Search for the cell housing the specified text and yield its (X, Y) center coordinate. 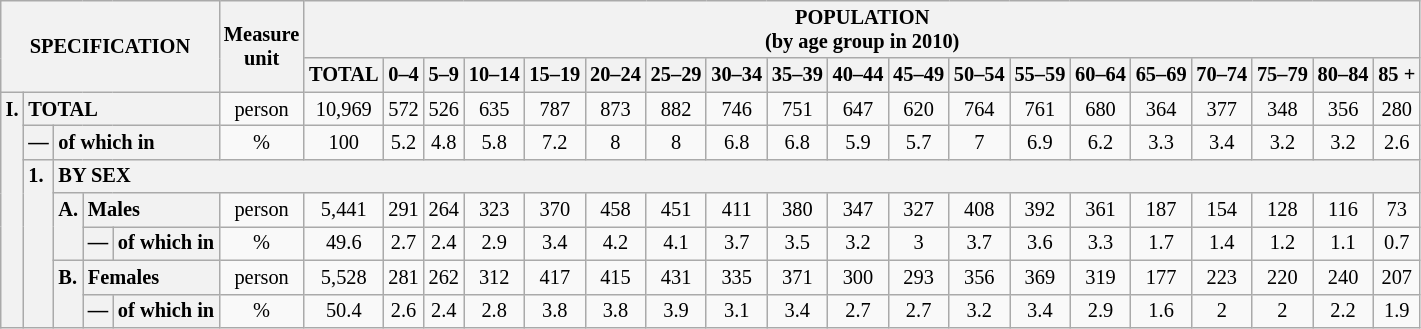
280 (1396, 109)
2.2 (1344, 311)
65–69 (1162, 75)
5.2 (403, 142)
10–14 (494, 75)
392 (1040, 210)
635 (494, 109)
882 (676, 109)
SPECIFICATION (110, 46)
3.1 (736, 311)
1. (38, 243)
POPULATION (by age group in 2010) (862, 29)
348 (1282, 109)
5.8 (494, 142)
5.7 (918, 142)
75–79 (1282, 75)
73 (1396, 210)
751 (798, 109)
116 (1344, 210)
4.1 (676, 243)
B. (68, 294)
1.7 (1162, 243)
2.8 (494, 311)
364 (1162, 109)
40–44 (858, 75)
223 (1222, 277)
177 (1162, 277)
417 (554, 277)
20–24 (616, 75)
0.7 (1396, 243)
49.6 (344, 243)
7 (980, 142)
415 (616, 277)
25–29 (676, 75)
377 (1222, 109)
3 (918, 243)
45–49 (918, 75)
100 (344, 142)
0–4 (403, 75)
458 (616, 210)
Females (151, 277)
6.9 (1040, 142)
764 (980, 109)
1.1 (1344, 243)
312 (494, 277)
3.5 (798, 243)
431 (676, 277)
10,969 (344, 109)
85 + (1396, 75)
154 (1222, 210)
60–64 (1100, 75)
335 (736, 277)
300 (858, 277)
526 (444, 109)
A. (68, 226)
370 (554, 210)
50–54 (980, 75)
380 (798, 210)
3.9 (676, 311)
264 (444, 210)
1.2 (1282, 243)
411 (736, 210)
291 (403, 210)
746 (736, 109)
4.2 (616, 243)
207 (1396, 277)
80–84 (1344, 75)
I. (12, 210)
15–19 (554, 75)
5,528 (344, 277)
408 (980, 210)
3.6 (1040, 243)
Measure unit (262, 46)
327 (918, 210)
620 (918, 109)
647 (858, 109)
30–34 (736, 75)
347 (858, 210)
240 (1344, 277)
1.6 (1162, 311)
1.9 (1396, 311)
6.2 (1100, 142)
361 (1100, 210)
1.4 (1222, 243)
873 (616, 109)
187 (1162, 210)
787 (554, 109)
293 (918, 277)
281 (403, 277)
319 (1100, 277)
35–39 (798, 75)
262 (444, 277)
761 (1040, 109)
50.4 (344, 311)
BY SEX (738, 176)
680 (1100, 109)
220 (1282, 277)
70–74 (1222, 75)
369 (1040, 277)
572 (403, 109)
55–59 (1040, 75)
371 (798, 277)
323 (494, 210)
5–9 (444, 75)
5.9 (858, 142)
Males (151, 210)
128 (1282, 210)
7.2 (554, 142)
451 (676, 210)
5,441 (344, 210)
4.8 (444, 142)
